Output the (X, Y) coordinate of the center of the cell containing the given text.  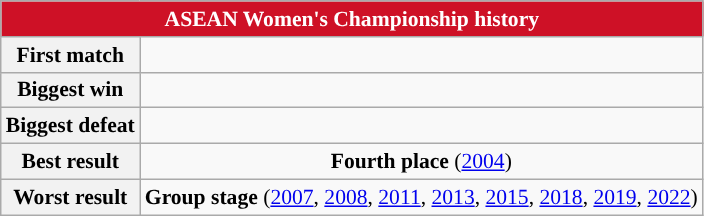
Best result (70, 162)
Group stage (2007, 2008, 2011, 2013, 2015, 2018, 2019, 2022) (422, 197)
First match (70, 55)
ASEAN Women's Championship history (352, 19)
Worst result (70, 197)
Fourth place (2004) (422, 162)
Biggest win (70, 90)
Biggest defeat (70, 126)
